Return [X, Y] of the center of cell containing provided text 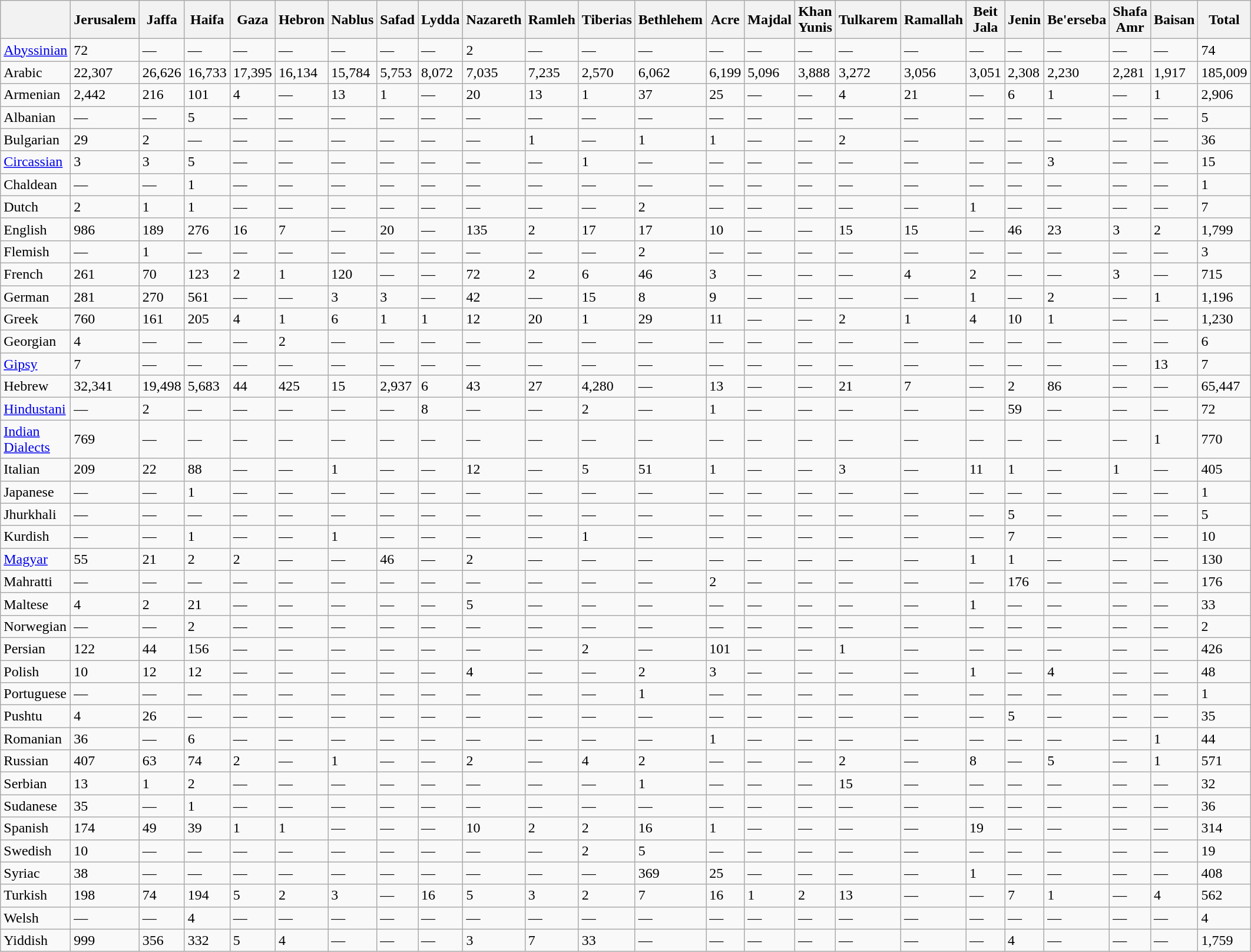
Beit Jala [986, 20]
Polish [35, 671]
Ramleh [551, 20]
16,134 [302, 72]
Abyssinian [35, 50]
135 [494, 229]
332 [207, 940]
39 [207, 828]
Japanese [35, 492]
276 [207, 229]
Yiddish [35, 940]
161 [161, 319]
Acre [726, 20]
9 [726, 296]
189 [161, 229]
86 [1077, 386]
27 [551, 386]
4,280 [607, 386]
2,230 [1077, 72]
Maltese [35, 604]
425 [302, 386]
Magyar [35, 559]
Indian Dialects [35, 439]
Gipsy [35, 364]
2,906 [1224, 95]
55 [105, 559]
769 [105, 439]
Portuguese [35, 694]
49 [161, 828]
Shafa Amr [1130, 20]
120 [352, 274]
Dutch [35, 207]
2,281 [1130, 72]
Italian [35, 470]
Jhurkhali [35, 514]
Flemish [35, 252]
German [35, 296]
270 [161, 296]
37 [670, 95]
Circassian [35, 162]
Bethlehem [670, 20]
Spanish [35, 828]
205 [207, 319]
Russian [35, 761]
Norwegian [35, 626]
Chaldean [35, 184]
26,626 [161, 72]
562 [1224, 895]
Welsh [35, 918]
Ramallah [933, 20]
Lydda [441, 20]
7,235 [551, 72]
407 [105, 761]
185,009 [1224, 72]
6,062 [670, 72]
59 [1025, 409]
1,799 [1224, 229]
122 [105, 649]
405 [1224, 470]
281 [105, 296]
6,199 [726, 72]
Total [1224, 20]
Armenian [35, 95]
999 [105, 940]
Baisan [1174, 20]
Safad [398, 20]
209 [105, 470]
Persian [35, 649]
174 [105, 828]
Greek [35, 319]
Bulgarian [35, 140]
Hebrew [35, 386]
42 [494, 296]
216 [161, 95]
Georgian [35, 342]
43 [494, 386]
Jenin [1025, 20]
1,230 [1224, 319]
3,888 [815, 72]
3,051 [986, 72]
Hebron [302, 20]
5,683 [207, 386]
16,733 [207, 72]
26 [161, 716]
Romanian [35, 739]
Pushtu [35, 716]
70 [161, 274]
Serbian [35, 784]
88 [207, 470]
Hindustani [35, 409]
32 [1224, 784]
2,308 [1025, 72]
760 [105, 319]
198 [105, 895]
19,498 [161, 386]
356 [161, 940]
Be'erseba [1077, 20]
2,442 [105, 95]
48 [1224, 671]
130 [1224, 559]
8,072 [441, 72]
561 [207, 296]
Turkish [35, 895]
Arabic [35, 72]
Jaffa [161, 20]
770 [1224, 439]
986 [105, 229]
3,056 [933, 72]
Kurdish [35, 537]
7,035 [494, 72]
3,272 [868, 72]
156 [207, 649]
Tulkarem [868, 20]
123 [207, 274]
Swedish [35, 851]
571 [1224, 761]
French [35, 274]
Tiberias [607, 20]
369 [670, 873]
22,307 [105, 72]
Haifa [207, 20]
23 [1077, 229]
2,937 [398, 386]
1,196 [1224, 296]
Mahratti [35, 581]
408 [1224, 873]
Albanian [35, 117]
15,784 [352, 72]
32,341 [105, 386]
17,395 [252, 72]
Khan Yunis [815, 20]
51 [670, 470]
426 [1224, 649]
5,096 [770, 72]
Gaza [252, 20]
Nazareth [494, 20]
2,570 [607, 72]
English [35, 229]
715 [1224, 274]
38 [105, 873]
261 [105, 274]
65,447 [1224, 386]
5,753 [398, 72]
Majdal [770, 20]
Syriac [35, 873]
314 [1224, 828]
22 [161, 470]
1,917 [1174, 72]
Nablus [352, 20]
194 [207, 895]
1,759 [1224, 940]
Jerusalem [105, 20]
63 [161, 761]
Sudanese [35, 806]
